Determine the [x, y] coordinate at the center of the cell enclosing the given text.  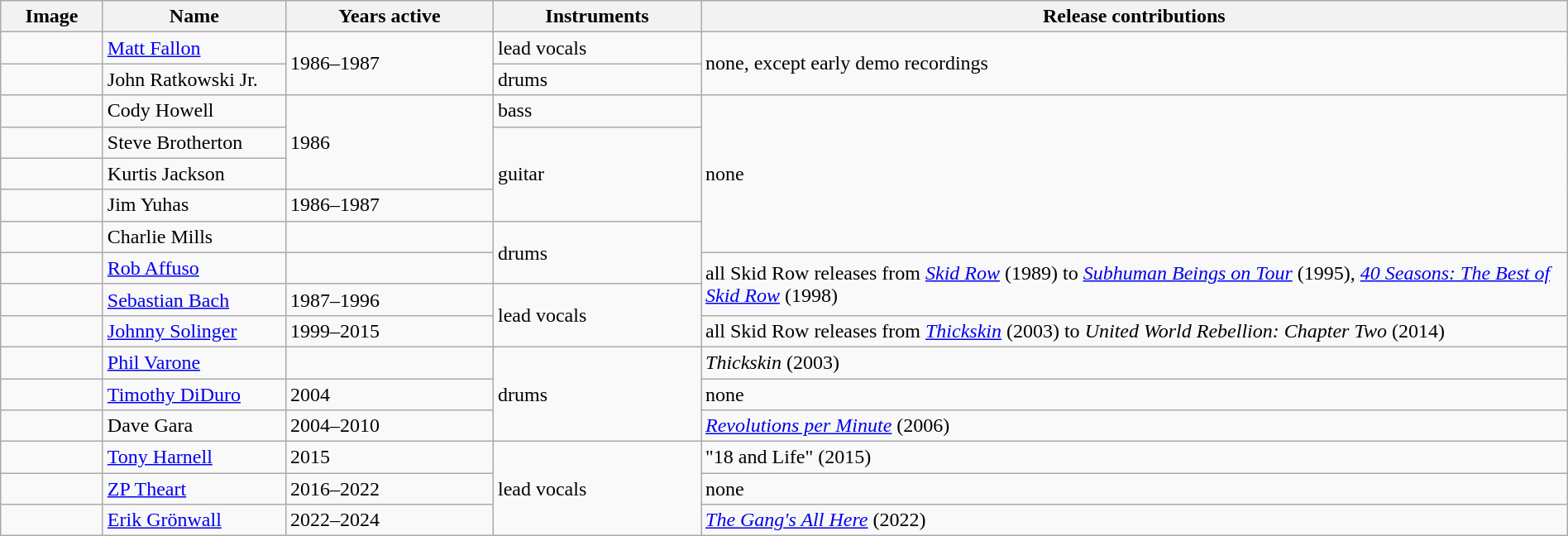
Cody Howell [194, 111]
all Skid Row releases from Skid Row (1989) to Subhuman Beings on Tour (1995), 40 Seasons: The Best of Skid Row (1998) [1135, 284]
2016–2022 [389, 489]
Steve Brotherton [194, 142]
Years active [389, 17]
1999–2015 [389, 331]
Dave Gara [194, 426]
John Ratkowski Jr. [194, 79]
all Skid Row releases from Thickskin (2003) to United World Rebellion: Chapter Two (2014) [1135, 331]
none, except early demo recordings [1135, 64]
Matt Fallon [194, 48]
The Gang's All Here (2022) [1135, 520]
Timothy DiDuro [194, 395]
guitar [597, 174]
Phil Varone [194, 362]
Tony Harnell [194, 457]
2004–2010 [389, 426]
2015 [389, 457]
Charlie Mills [194, 237]
Name [194, 17]
Kurtis Jackson [194, 174]
"18 and Life" (2015) [1135, 457]
Instruments [597, 17]
Jim Yuhas [194, 205]
Image [52, 17]
Sebastian Bach [194, 299]
2004 [389, 395]
Release contributions [1135, 17]
ZP Theart [194, 489]
1987–1996 [389, 299]
Johnny Solinger [194, 331]
bass [597, 111]
Revolutions per Minute (2006) [1135, 426]
2022–2024 [389, 520]
Thickskin (2003) [1135, 362]
1986 [389, 142]
Erik Grönwall [194, 520]
Rob Affuso [194, 268]
